From the cell containing the given text, extract its center point as [x, y] coordinate. 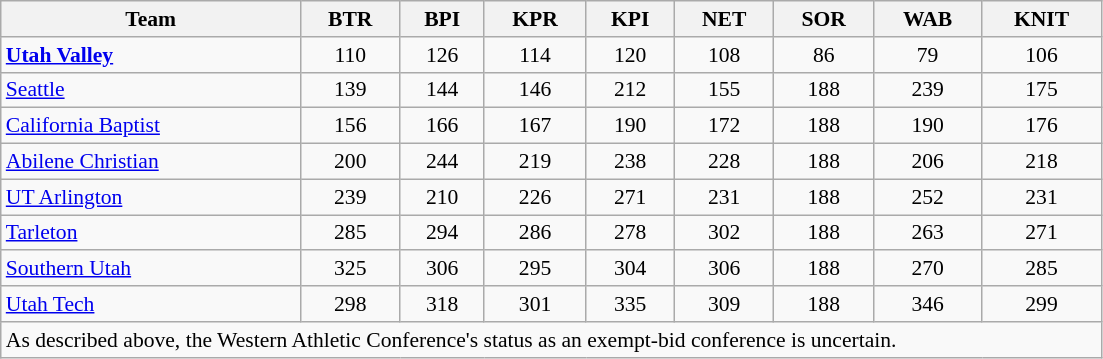
120 [630, 55]
325 [351, 269]
219 [535, 162]
252 [927, 197]
146 [535, 90]
156 [351, 126]
304 [630, 269]
294 [442, 233]
KPR [535, 19]
301 [535, 304]
244 [442, 162]
126 [442, 55]
UT Arlington [151, 197]
212 [630, 90]
302 [724, 233]
309 [724, 304]
139 [351, 90]
263 [927, 233]
NET [724, 19]
Utah Tech [151, 304]
108 [724, 55]
318 [442, 304]
298 [351, 304]
176 [1042, 126]
144 [442, 90]
BPI [442, 19]
Southern Utah [151, 269]
286 [535, 233]
210 [442, 197]
238 [630, 162]
KPI [630, 19]
200 [351, 162]
110 [351, 55]
As described above, the Western Athletic Conference's status as an exempt-bid conference is uncertain. [551, 340]
270 [927, 269]
172 [724, 126]
295 [535, 269]
KNIT [1042, 19]
175 [1042, 90]
106 [1042, 55]
Abilene Christian [151, 162]
BTR [351, 19]
86 [824, 55]
California Baptist [151, 126]
166 [442, 126]
226 [535, 197]
218 [1042, 162]
SOR [824, 19]
WAB [927, 19]
206 [927, 162]
335 [630, 304]
299 [1042, 304]
Seattle [151, 90]
155 [724, 90]
228 [724, 162]
79 [927, 55]
346 [927, 304]
114 [535, 55]
Tarleton [151, 233]
167 [535, 126]
278 [630, 233]
Utah Valley [151, 55]
Team [151, 19]
